Locate the cell with the specified text and output its (X, Y) center coordinate. 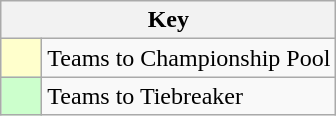
Teams to Tiebreaker (189, 96)
Teams to Championship Pool (189, 58)
Key (168, 20)
